Output the [X, Y] coordinate of the center of the cell containing the given text.  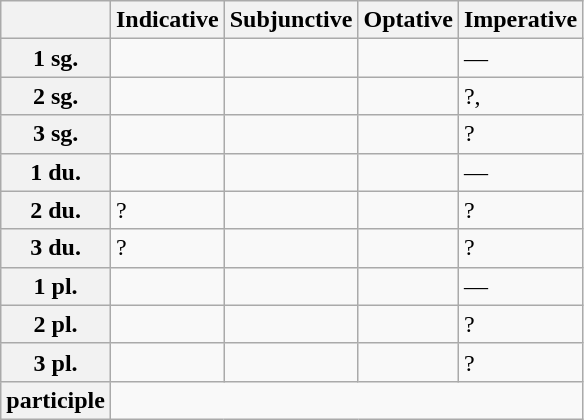
2 du. [56, 210]
1 du. [56, 172]
3 du. [56, 248]
Optative [408, 20]
?, [520, 96]
Subjunctive [291, 20]
3 sg. [56, 134]
Imperative [520, 20]
2 sg. [56, 96]
participle [56, 400]
1 sg. [56, 58]
3 pl. [56, 362]
Indicative [167, 20]
2 pl. [56, 324]
1 pl. [56, 286]
